Provide the [x, y] coordinate of the cell's center where the given text is located.  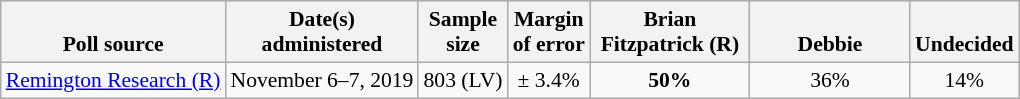
Date(s)administered [322, 32]
Poll source [114, 32]
14% [964, 80]
803 (LV) [462, 80]
November 6–7, 2019 [322, 80]
Undecided [964, 32]
Remington Research (R) [114, 80]
50% [670, 80]
± 3.4% [549, 80]
Marginof error [549, 32]
BrianFitzpatrick (R) [670, 32]
36% [830, 80]
Samplesize [462, 32]
Debbie [830, 32]
